Return the [x, y] coordinate for the center point of the cell that contains the specified text.  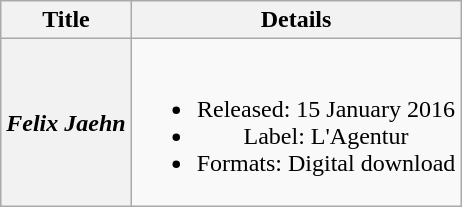
Felix Jaehn [66, 122]
Title [66, 20]
Released: 15 January 2016Label: L'AgenturFormats: Digital download [296, 122]
Details [296, 20]
